Return [x, y] of the center of cell containing provided text 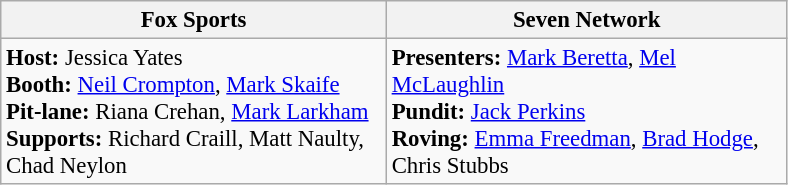
Presenters: Mark Beretta, Mel McLaughlinPundit: Jack PerkinsRoving: Emma Freedman, Brad Hodge, Chris Stubbs [586, 112]
Seven Network [586, 20]
Host: Jessica YatesBooth: Neil Crompton, Mark SkaifePit-lane: Riana Crehan, Mark LarkhamSupports: Richard Craill, Matt Naulty, Chad Neylon [194, 112]
Fox Sports [194, 20]
